For the text-containing cell, return its midpoint in [x, y] coordinate format. 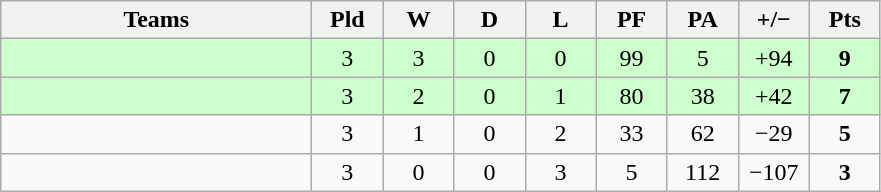
80 [632, 96]
7 [844, 96]
38 [702, 96]
Pld [348, 20]
+42 [774, 96]
62 [702, 134]
+/− [774, 20]
PA [702, 20]
+94 [774, 58]
112 [702, 172]
L [560, 20]
33 [632, 134]
−29 [774, 134]
W [418, 20]
D [490, 20]
9 [844, 58]
−107 [774, 172]
99 [632, 58]
PF [632, 20]
Teams [156, 20]
Pts [844, 20]
